Output the [x, y] coordinate of the center of the cell containing the given text.  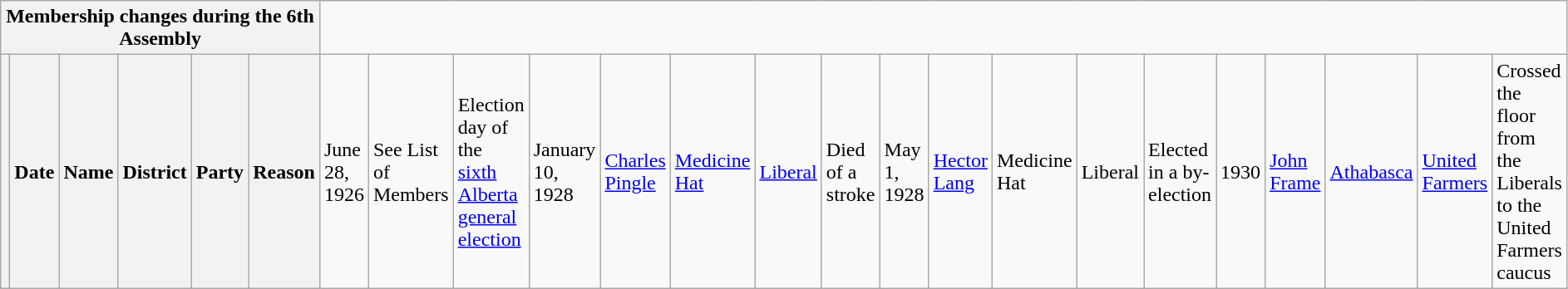
Election day of the sixth Alberta general election [491, 171]
January 10, 1928 [565, 171]
Died of a stroke [851, 171]
Crossed the floor from the Liberals to the United Farmers caucus [1530, 171]
Elected in a by-election [1181, 171]
1930 [1240, 171]
Date [35, 171]
June 28, 1926 [344, 171]
Membership changes during the 6th Assembly [160, 28]
United Farmers [1455, 171]
Name [88, 171]
May 1, 1928 [905, 171]
See List of Members [411, 171]
Reason [284, 171]
Hector Lang [960, 171]
Athabasca [1372, 171]
Party [219, 171]
John Frame [1295, 171]
District [155, 171]
Charles Pingle [635, 171]
